Locate the cell with the specified text and output its (x, y) center coordinate. 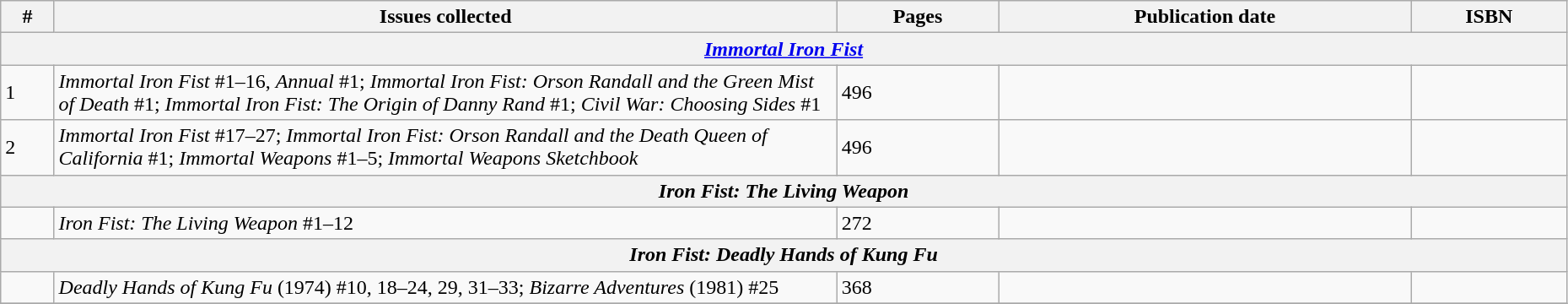
2 (27, 147)
Iron Fist: Deadly Hands of Kung Fu (784, 255)
272 (918, 223)
Deadly Hands of Kung Fu (1974) #10, 18–24, 29, 31–33; Bizarre Adventures (1981) #25 (445, 287)
Immortal Iron Fist #17–27; Immortal Iron Fist: Orson Randall and the Death Queen of California #1; Immortal Weapons #1–5; Immortal Weapons Sketchbook (445, 147)
Pages (918, 17)
Publication date (1205, 17)
Issues collected (445, 17)
Immortal Iron Fist (784, 49)
Iron Fist: The Living Weapon #1–12 (445, 223)
Iron Fist: The Living Weapon (784, 191)
368 (918, 287)
1 (27, 93)
# (27, 17)
ISBN (1489, 17)
